Provide the (X, Y) coordinate of the cell's center where the given text is located.  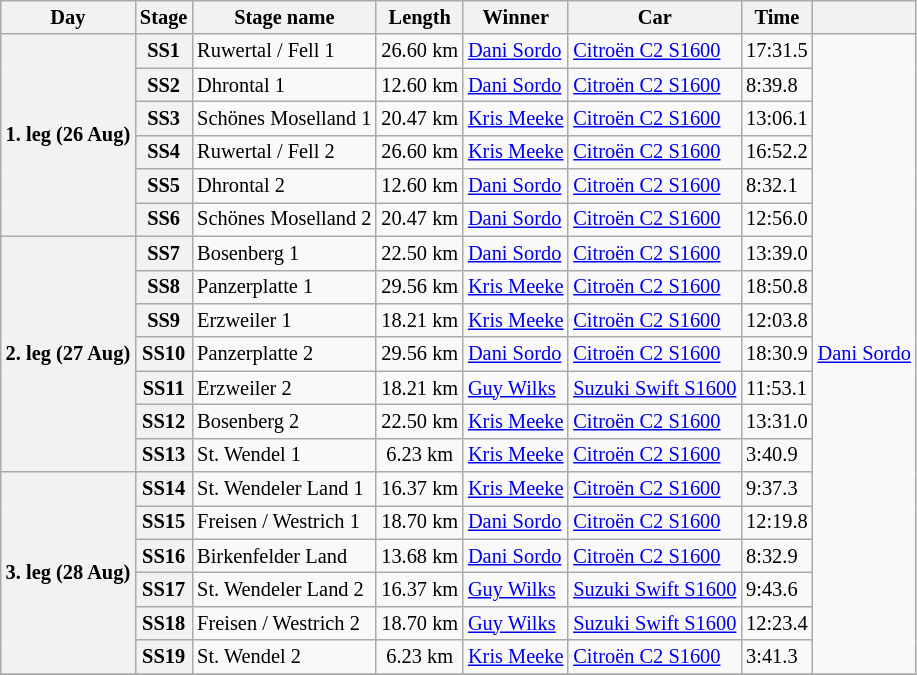
SS11 (164, 388)
SS16 (164, 556)
Freisen / Westrich 1 (284, 522)
Panzerplatte 1 (284, 287)
SS19 (164, 657)
SS15 (164, 522)
3:41.3 (776, 657)
13:06.1 (776, 118)
Schönes Moselland 2 (284, 219)
SS5 (164, 186)
13:39.0 (776, 253)
SS2 (164, 85)
Winner (516, 17)
8:32.1 (776, 186)
17:31.5 (776, 51)
18:50.8 (776, 287)
Bosenberg 2 (284, 421)
SS18 (164, 623)
SS6 (164, 219)
3. leg (28 Aug) (68, 573)
8:32.9 (776, 556)
Bosenberg 1 (284, 253)
9:37.3 (776, 489)
St. Wendel 2 (284, 657)
Stage (164, 17)
SS12 (164, 421)
Car (654, 17)
Ruwertal / Fell 1 (284, 51)
18:30.9 (776, 354)
12:56.0 (776, 219)
16:52.2 (776, 152)
Day (68, 17)
2. leg (27 Aug) (68, 354)
12:19.8 (776, 522)
Erzweiler 1 (284, 320)
9:43.6 (776, 589)
SS13 (164, 455)
13:31.0 (776, 421)
Erzweiler 2 (284, 388)
SS10 (164, 354)
SS3 (164, 118)
St. Wendeler Land 2 (284, 589)
SS14 (164, 489)
1. leg (26 Aug) (68, 135)
3:40.9 (776, 455)
Freisen / Westrich 2 (284, 623)
Time (776, 17)
Birkenfelder Land (284, 556)
St. Wendel 1 (284, 455)
SS17 (164, 589)
Dhrontal 2 (284, 186)
St. Wendeler Land 1 (284, 489)
12:03.8 (776, 320)
Stage name (284, 17)
Ruwertal / Fell 2 (284, 152)
SS1 (164, 51)
SS9 (164, 320)
13.68 km (420, 556)
12:23.4 (776, 623)
8:39.8 (776, 85)
SS4 (164, 152)
Length (420, 17)
Schönes Moselland 1 (284, 118)
11:53.1 (776, 388)
SS8 (164, 287)
Dhrontal 1 (284, 85)
SS7 (164, 253)
Panzerplatte 2 (284, 354)
